Locate the cell with the specified text and output its [X, Y] center coordinate. 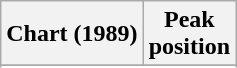
Chart (1989) [72, 34]
Peakposition [189, 34]
